Output the [X, Y] coordinate of the center of the cell containing the given text.  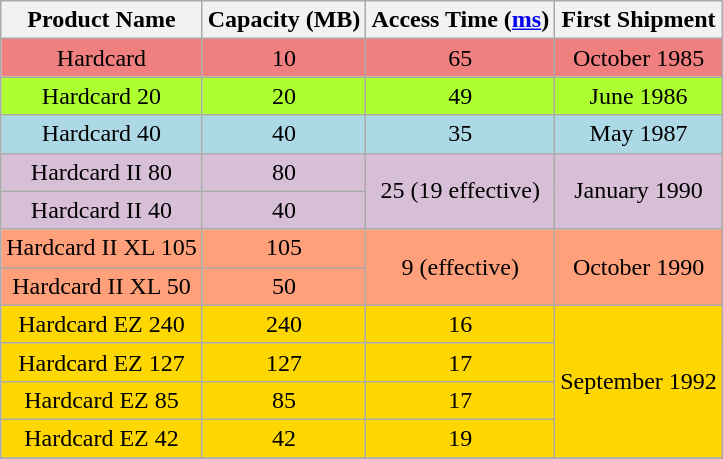
Hardcard [102, 58]
Hardcard EZ 42 [102, 438]
105 [284, 248]
Hardcard 20 [102, 96]
October 1985 [639, 58]
September 1992 [639, 381]
Hardcard 40 [102, 134]
65 [460, 58]
Hardcard EZ 85 [102, 400]
35 [460, 134]
19 [460, 438]
25 (19 effective) [460, 191]
January 1990 [639, 191]
42 [284, 438]
First Shipment [639, 20]
Hardcard II XL 105 [102, 248]
May 1987 [639, 134]
20 [284, 96]
9 (effective) [460, 267]
Hardcard EZ 127 [102, 362]
50 [284, 286]
Hardcard EZ 240 [102, 324]
127 [284, 362]
80 [284, 172]
Hardcard II XL 50 [102, 286]
Hardcard II 80 [102, 172]
49 [460, 96]
85 [284, 400]
Hardcard II 40 [102, 210]
Capacity (MB) [284, 20]
Product Name [102, 20]
Access Time (ms) [460, 20]
16 [460, 324]
240 [284, 324]
10 [284, 58]
June 1986 [639, 96]
October 1990 [639, 267]
